Return (X, Y) of the center of cell containing provided text 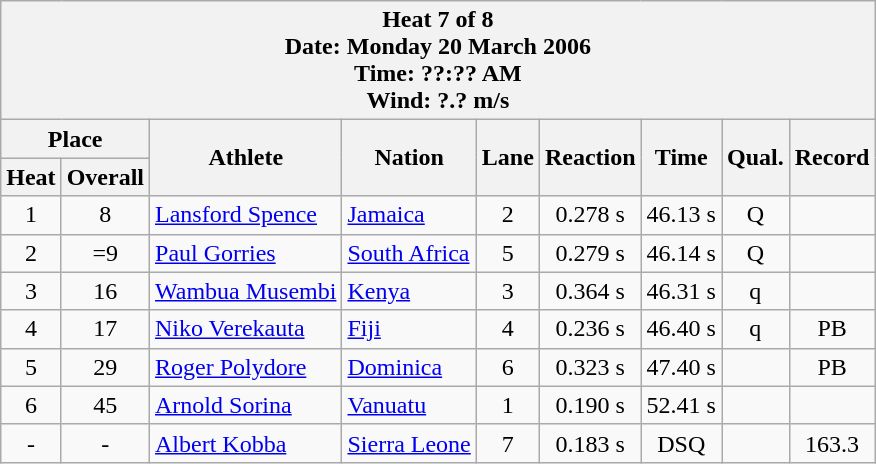
0.183 s (590, 443)
Qual. (756, 158)
52.41 s (681, 405)
163.3 (832, 443)
Fiji (409, 329)
Arnold Sorina (246, 405)
45 (105, 405)
Jamaica (409, 215)
46.40 s (681, 329)
0.236 s (590, 329)
Lansford Spence (246, 215)
Reaction (590, 158)
8 (105, 215)
Record (832, 158)
Lane (508, 158)
46.14 s (681, 253)
Kenya (409, 291)
DSQ (681, 443)
Roger Polydore (246, 367)
Heat 7 of 8 Date: Monday 20 March 2006 Time: ??:?? AM Wind: ?.? m/s (438, 60)
46.13 s (681, 215)
Sierra Leone (409, 443)
0.278 s (590, 215)
=9 (105, 253)
Place (76, 139)
0.364 s (590, 291)
16 (105, 291)
Time (681, 158)
0.323 s (590, 367)
7 (508, 443)
Dominica (409, 367)
17 (105, 329)
47.40 s (681, 367)
Athlete (246, 158)
29 (105, 367)
Nation (409, 158)
46.31 s (681, 291)
Heat (31, 177)
Vanuatu (409, 405)
Niko Verekauta (246, 329)
Paul Gorries (246, 253)
0.190 s (590, 405)
Overall (105, 177)
Wambua Musembi (246, 291)
Albert Kobba (246, 443)
0.279 s (590, 253)
South Africa (409, 253)
